From the cell containing the given text, extract its center point as [x, y] coordinate. 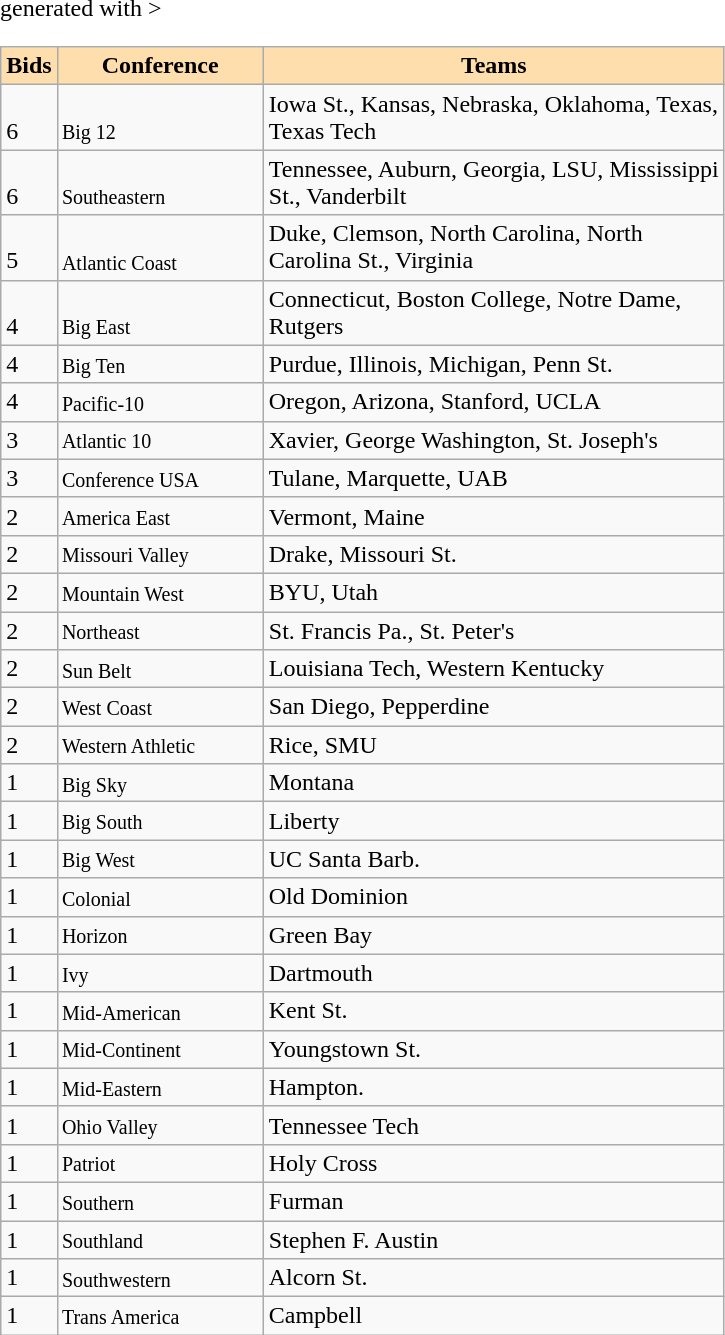
Old Dominion [494, 897]
Big South [160, 821]
Furman [494, 1201]
Trans America [160, 1316]
BYU, Utah [494, 592]
Iowa St., Kansas, Nebraska, Oklahoma, Texas, Texas Tech [494, 118]
Northeast [160, 631]
San Diego, Pepperdine [494, 707]
Holy Cross [494, 1163]
Mid-American [160, 1011]
Xavier, George Washington, St. Joseph's [494, 440]
Green Bay [494, 935]
Ohio Valley [160, 1125]
Mid-Eastern [160, 1087]
Southwestern [160, 1278]
America East [160, 516]
Tennessee, Auburn, Georgia, LSU, Mississippi St., Vanderbilt [494, 182]
Patriot [160, 1163]
Southeastern [160, 182]
Montana [494, 783]
West Coast [160, 707]
Oregon, Arizona, Stanford, UCLA [494, 402]
Dartmouth [494, 973]
Louisiana Tech, Western Kentucky [494, 669]
Conference USA [160, 478]
Vermont, Maine [494, 516]
Ivy [160, 973]
Colonial [160, 897]
Campbell [494, 1316]
Alcorn St. [494, 1278]
Purdue, Illinois, Michigan, Penn St. [494, 364]
Conference [160, 66]
Kent St. [494, 1011]
Southern [160, 1201]
Sun Belt [160, 669]
Big 12 [160, 118]
Mid-Continent [160, 1049]
Western Athletic [160, 745]
Teams [494, 66]
Connecticut, Boston College, Notre Dame, Rutgers [494, 312]
Drake, Missouri St. [494, 554]
Tennessee Tech [494, 1125]
Atlantic Coast [160, 248]
Duke, Clemson, North Carolina, North Carolina St., Virginia [494, 248]
Pacific-10 [160, 402]
Mountain West [160, 592]
Bids [29, 66]
Atlantic 10 [160, 440]
Liberty [494, 821]
5 [29, 248]
Stephen F. Austin [494, 1239]
Big Ten [160, 364]
Big East [160, 312]
Youngstown St. [494, 1049]
Southland [160, 1239]
Big West [160, 859]
Hampton. [494, 1087]
UC Santa Barb. [494, 859]
Horizon [160, 935]
Tulane, Marquette, UAB [494, 478]
Rice, SMU [494, 745]
Big Sky [160, 783]
Missouri Valley [160, 554]
St. Francis Pa., St. Peter's [494, 631]
